Find where the given text appears and provide that cell's center as [x, y] coordinate. 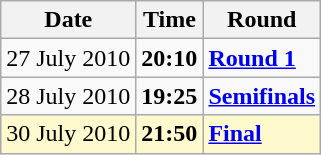
Time [170, 20]
30 July 2010 [68, 134]
21:50 [170, 134]
19:25 [170, 96]
27 July 2010 [68, 58]
Semifinals [262, 96]
Round 1 [262, 58]
20:10 [170, 58]
Round [262, 20]
Date [68, 20]
Final [262, 134]
28 July 2010 [68, 96]
